Identify which cell holds the provided text, then report its (x, y) central coordinate. 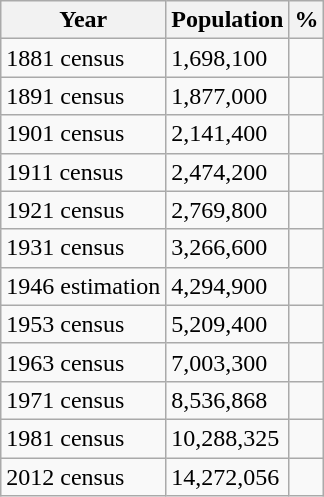
% (306, 20)
10,288,325 (228, 438)
2,769,800 (228, 210)
1971 census (84, 400)
1,877,000 (228, 96)
1,698,100 (228, 58)
1953 census (84, 324)
4,294,900 (228, 286)
2,474,200 (228, 172)
3,266,600 (228, 248)
1946 estimation (84, 286)
1881 census (84, 58)
Population (228, 20)
1891 census (84, 96)
Year (84, 20)
2012 census (84, 477)
1931 census (84, 248)
14,272,056 (228, 477)
1981 census (84, 438)
1911 census (84, 172)
8,536,868 (228, 400)
1963 census (84, 362)
1921 census (84, 210)
2,141,400 (228, 134)
7,003,300 (228, 362)
5,209,400 (228, 324)
1901 census (84, 134)
